Scan for the cell matching the given text and deliver its [x, y] coordinate at center. 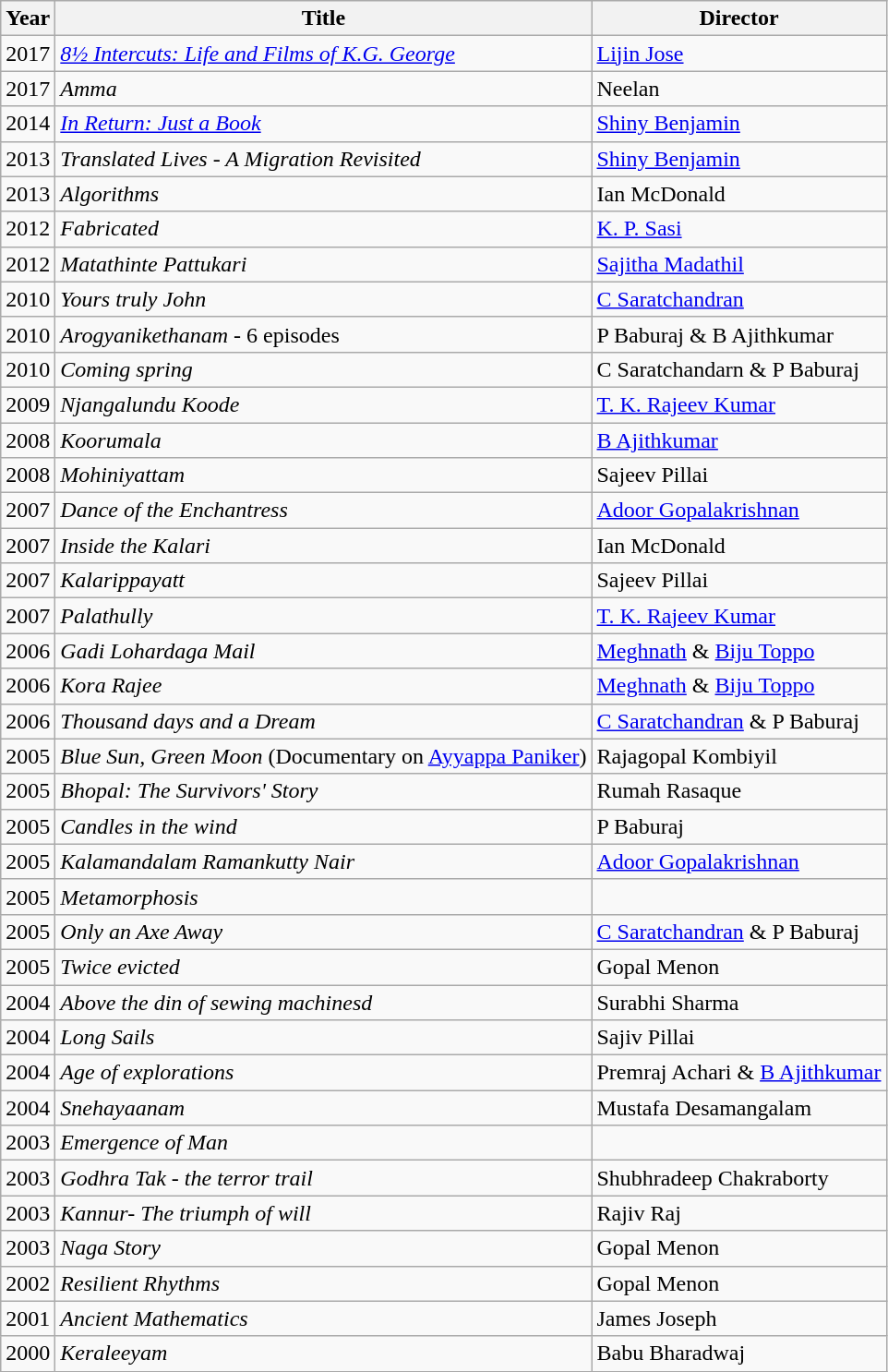
Fabricated [323, 229]
James Joseph [738, 1318]
Lijin Jose [738, 54]
In Return: Just a Book [323, 124]
Twice evicted [323, 967]
Arogyanikethanam - 6 episodes [323, 334]
Kalamandalam Ramankutty Nair [323, 861]
K. P. Sasi [738, 229]
Njangalundu Koode [323, 404]
Shubhradeep Chakraborty [738, 1178]
Long Sails [323, 1038]
2000 [28, 1354]
Keraleeyam [323, 1354]
Director [738, 18]
Metamorphosis [323, 897]
Ancient Mathematics [323, 1318]
Above the din of sewing machinesd [323, 1002]
P Baburaj & B Ajithkumar [738, 334]
Year [28, 18]
Premraj Achari & B Ajithkumar [738, 1073]
Gadi Lohardaga Mail [323, 651]
2001 [28, 1318]
2009 [28, 404]
Dance of the Enchantress [323, 511]
C Saratchandarn & P Baburaj [738, 369]
Palathully [323, 616]
Kannur- The triumph of will [323, 1213]
Kalarippayatt [323, 581]
Mustafa Desamangalam [738, 1108]
Title [323, 18]
Surabhi Sharma [738, 1002]
Thousand days and a Dream [323, 721]
Sajitha Madathil [738, 264]
Rajiv Raj [738, 1213]
Snehayaanam [323, 1108]
Sajiv Pillai [738, 1038]
Emergence of Man [323, 1143]
Matathinte Pattukari [323, 264]
Naga Story [323, 1248]
Resilient Rhythms [323, 1283]
B Ajithkumar [738, 440]
Yours truly John [323, 299]
Amma [323, 89]
2014 [28, 124]
P Baburaj [738, 826]
8½ Intercuts: Life and Films of K.G. George [323, 54]
Rajagopal Kombiyil [738, 756]
Only an Axe Away [323, 932]
Coming spring [323, 369]
Neelan [738, 89]
Rumah Rasaque [738, 791]
Inside the Kalari [323, 546]
Babu Bharadwaj [738, 1354]
C Saratchandran [738, 299]
Kora Rajee [323, 686]
Bhopal: The Survivors' Story [323, 791]
Godhra Tak - the terror trail [323, 1178]
Algorithms [323, 194]
Koorumala [323, 440]
Translated Lives - A Migration Revisited [323, 159]
Blue Sun, Green Moon (Documentary on Ayyappa Paniker) [323, 756]
Candles in the wind [323, 826]
Mohiniyattam [323, 475]
Age of explorations [323, 1073]
2002 [28, 1283]
